Return the (x, y) coordinate for the center point of the cell that contains the specified text.  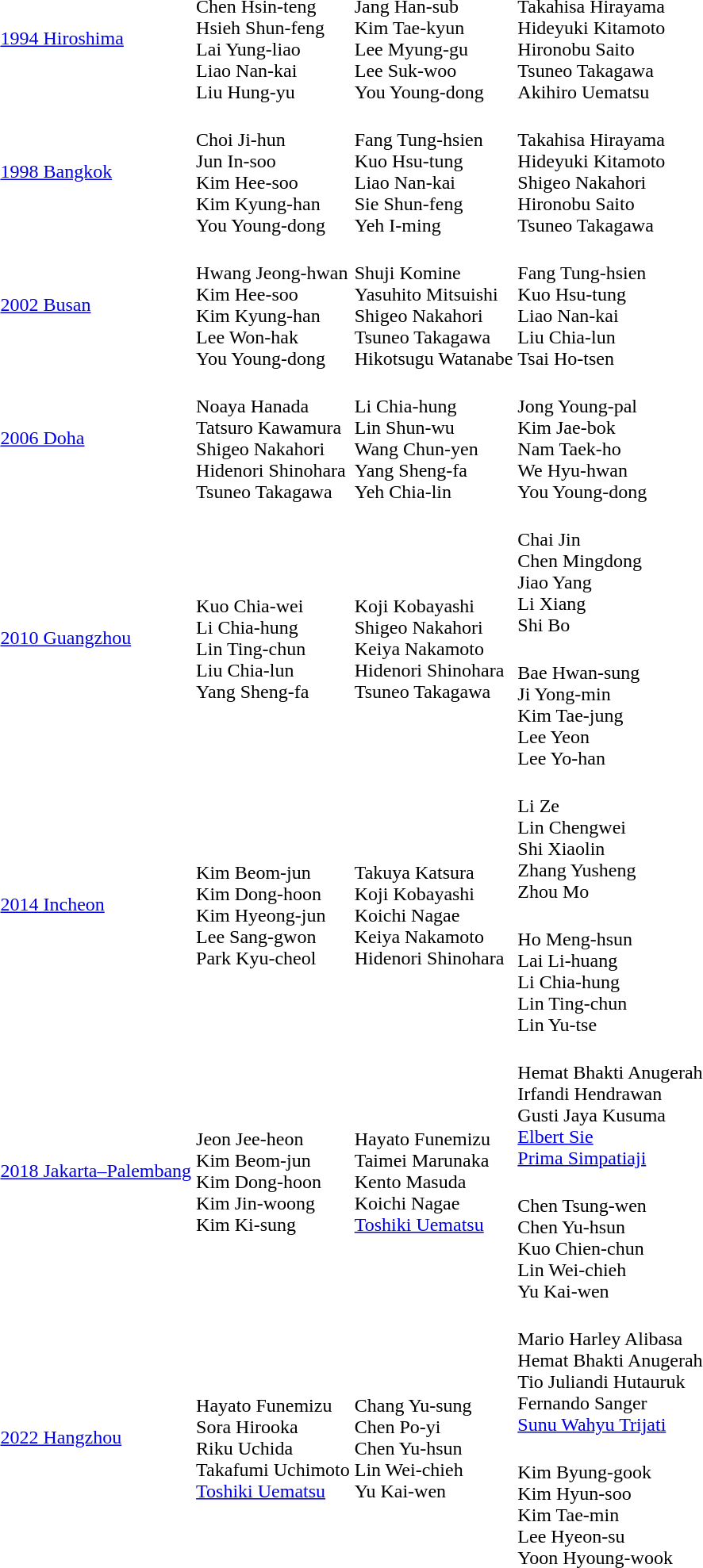
Koji KobayashiShigeo NakahoriKeiya NakamotoHidenori ShinoharaTsuneo Takagawa (433, 638)
Hwang Jeong-hwanKim Hee-sooKim Kyung-hanLee Won-hakYou Young-dong (273, 305)
Choi Ji-hunJun In-sooKim Hee-sooKim Kyung-hanYou Young-dong (273, 171)
Fang Tung-hsienKuo Hsu-tungLiao Nan-kaiSie Shun-fengYeh I-ming (433, 171)
Li Chia-hungLin Shun-wuWang Chun-yenYang Sheng-faYeh Chia-lin (433, 438)
Kim Beom-junKim Dong-hoonKim Hyeong-junLee Sang-gwonPark Kyu-cheol (273, 904)
Takuya KatsuraKoji KobayashiKoichi NagaeKeiya NakamotoHidenori Shinohara (433, 904)
Noaya HanadaTatsuro KawamuraShigeo NakahoriHidenori ShinoharaTsuneo Takagawa (273, 438)
Kuo Chia-weiLi Chia-hungLin Ting-chunLiu Chia-lunYang Sheng-fa (273, 638)
Shuji KomineYasuhito MitsuishiShigeo NakahoriTsuneo TakagawaHikotsugu Watanabe (433, 305)
Jeon Jee-heonKim Beom-junKim Dong-hoonKim Jin-woongKim Ki-sung (273, 1171)
Hayato FunemizuTaimei MarunakaKento MasudaKoichi NagaeToshiki Uematsu (433, 1171)
